From the cell containing the given text, extract its center point as [X, Y] coordinate. 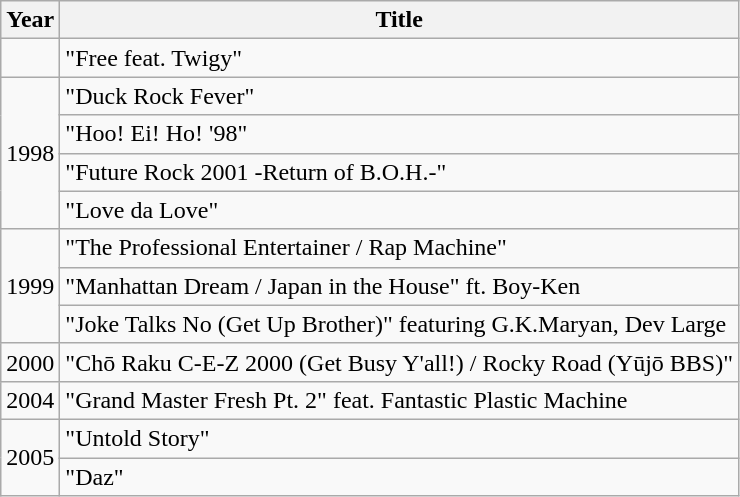
1998 [30, 153]
2004 [30, 400]
"Grand Master Fresh Pt. 2" feat. Fantastic Plastic Machine [400, 400]
2000 [30, 362]
"Duck Rock Fever" [400, 96]
Title [400, 20]
"Manhattan Dream / Japan in the House" ft. Boy-Ken [400, 286]
2005 [30, 457]
"Untold Story" [400, 438]
"Free feat. Twigy" [400, 58]
"The Professional Entertainer / Rap Machine" [400, 248]
"Love da Love" [400, 210]
"Future Rock 2001 -Return of B.O.H.-" [400, 172]
1999 [30, 286]
"Hoo! Ei! Ho! '98" [400, 134]
Year [30, 20]
"Daz" [400, 477]
"Chō Raku C-E-Z 2000 (Get Busy Y'all!) / Rocky Road (Yūjō BBS)" [400, 362]
"Joke Talks No (Get Up Brother)" featuring G.K.Maryan, Dev Large [400, 324]
